Provide the [x, y] coordinate of the cell's center where the given text is located.  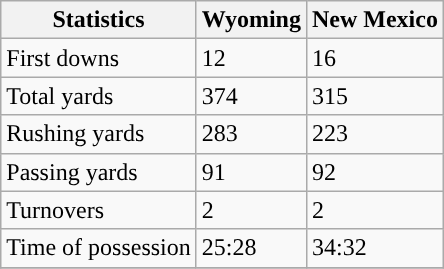
283 [251, 134]
34:32 [374, 248]
Wyoming [251, 20]
25:28 [251, 248]
12 [251, 58]
374 [251, 96]
Passing yards [99, 172]
315 [374, 96]
New Mexico [374, 20]
91 [251, 172]
Total yards [99, 96]
Statistics [99, 20]
16 [374, 58]
Rushing yards [99, 134]
Time of possession [99, 248]
First downs [99, 58]
Turnovers [99, 210]
223 [374, 134]
92 [374, 172]
